Locate the cell with the specified text and output its (x, y) center coordinate. 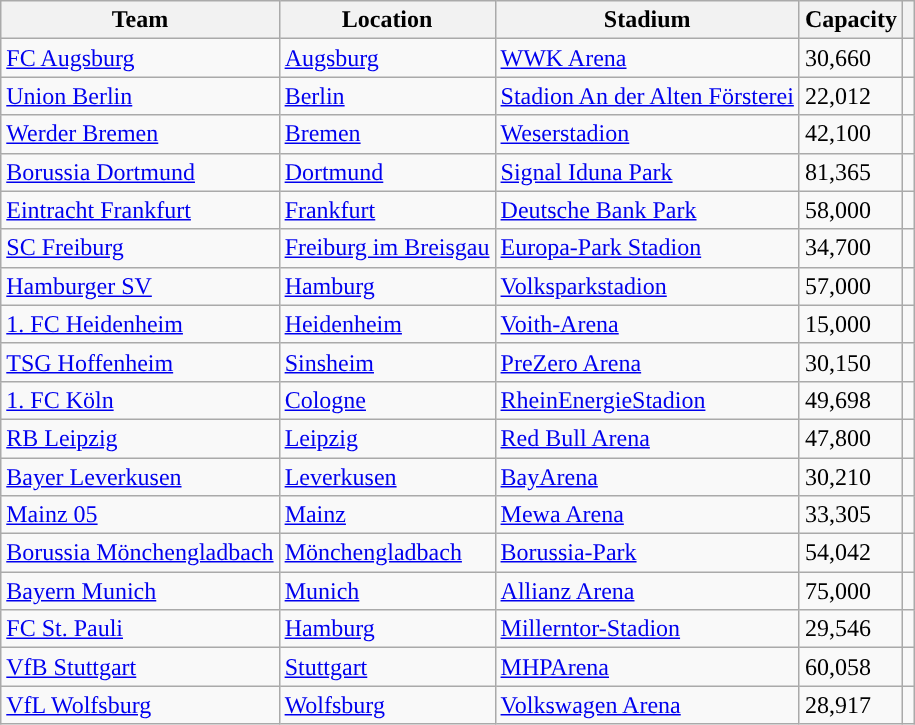
Borussia Mönchengladbach (140, 553)
Weserstadion (647, 134)
1. FC Heidenheim (140, 324)
1. FC Köln (140, 400)
BayArena (647, 477)
Dortmund (387, 172)
Volkswagen Arena (647, 705)
Mainz (387, 515)
33,305 (850, 515)
Stadion An der Alten Försterei (647, 96)
75,000 (850, 591)
Stadium (647, 20)
Bremen (387, 134)
Allianz Arena (647, 591)
RheinEnergieStadion (647, 400)
Europa-Park Stadion (647, 248)
Union Berlin (140, 96)
Berlin (387, 96)
Stuttgart (387, 667)
Freiburg im Breisgau (387, 248)
Frankfurt (387, 210)
VfB Stuttgart (140, 667)
58,000 (850, 210)
Sinsheim (387, 362)
FC St. Pauli (140, 629)
Mewa Arena (647, 515)
15,000 (850, 324)
Mainz 05 (140, 515)
29,546 (850, 629)
57,000 (850, 286)
30,210 (850, 477)
Bayern Munich (140, 591)
Hamburger SV (140, 286)
Heidenheim (387, 324)
VfL Wolfsburg (140, 705)
28,917 (850, 705)
54,042 (850, 553)
Deutsche Bank Park (647, 210)
22,012 (850, 96)
Bayer Leverkusen (140, 477)
42,100 (850, 134)
RB Leipzig (140, 438)
Volksparkstadion (647, 286)
Leipzig (387, 438)
Borussia Dortmund (140, 172)
Eintracht Frankfurt (140, 210)
Borussia-Park (647, 553)
Augsburg (387, 58)
WWK Arena (647, 58)
60,058 (850, 667)
Signal Iduna Park (647, 172)
Werder Bremen (140, 134)
Team (140, 20)
TSG Hoffenheim (140, 362)
30,660 (850, 58)
Leverkusen (387, 477)
49,698 (850, 400)
47,800 (850, 438)
FC Augsburg (140, 58)
34,700 (850, 248)
Cologne (387, 400)
Capacity (850, 20)
Millerntor-Stadion (647, 629)
SC Freiburg (140, 248)
PreZero Arena (647, 362)
81,365 (850, 172)
Red Bull Arena (647, 438)
Wolfsburg (387, 705)
30,150 (850, 362)
Munich (387, 591)
Location (387, 20)
Mönchengladbach (387, 553)
MHPArena (647, 667)
Voith-Arena (647, 324)
